Detect which cell encompasses the target text, then output its (X, Y) center coordinate. 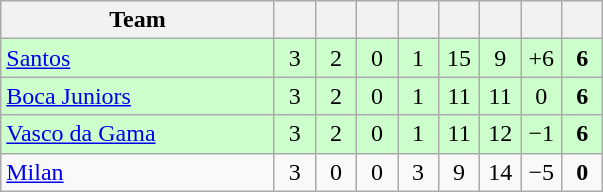
−5 (542, 172)
+6 (542, 58)
14 (500, 172)
15 (460, 58)
Milan (138, 172)
12 (500, 134)
Santos (138, 58)
Vasco da Gama (138, 134)
Boca Juniors (138, 96)
−1 (542, 134)
Team (138, 20)
